Detect which cell encompasses the target text, then output its (X, Y) center coordinate. 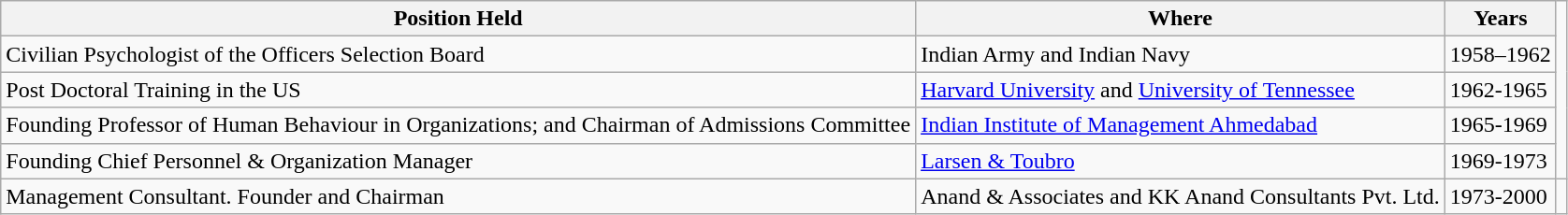
Position Held (458, 19)
Indian Institute of Management Ahmedabad (1181, 125)
1958–1962 (1501, 54)
1973-2000 (1501, 196)
Post Doctoral Training in the US (458, 90)
Founding Chief Personnel & Organization Manager (458, 161)
Indian Army and Indian Navy (1181, 54)
Larsen & Toubro (1181, 161)
1962-1965 (1501, 90)
Where (1181, 19)
Civilian Psychologist of the Officers Selection Board (458, 54)
1965-1969 (1501, 125)
1969-1973 (1501, 161)
Anand & Associates and KK Anand Consultants Pvt. Ltd. (1181, 196)
Harvard University and University of Tennessee (1181, 90)
Management Consultant. Founder and Chairman (458, 196)
Founding Professor of Human Behaviour in Organizations; and Chairman of Admissions Committee (458, 125)
Years (1501, 19)
